Locate the cell with the specified text and output its (X, Y) center coordinate. 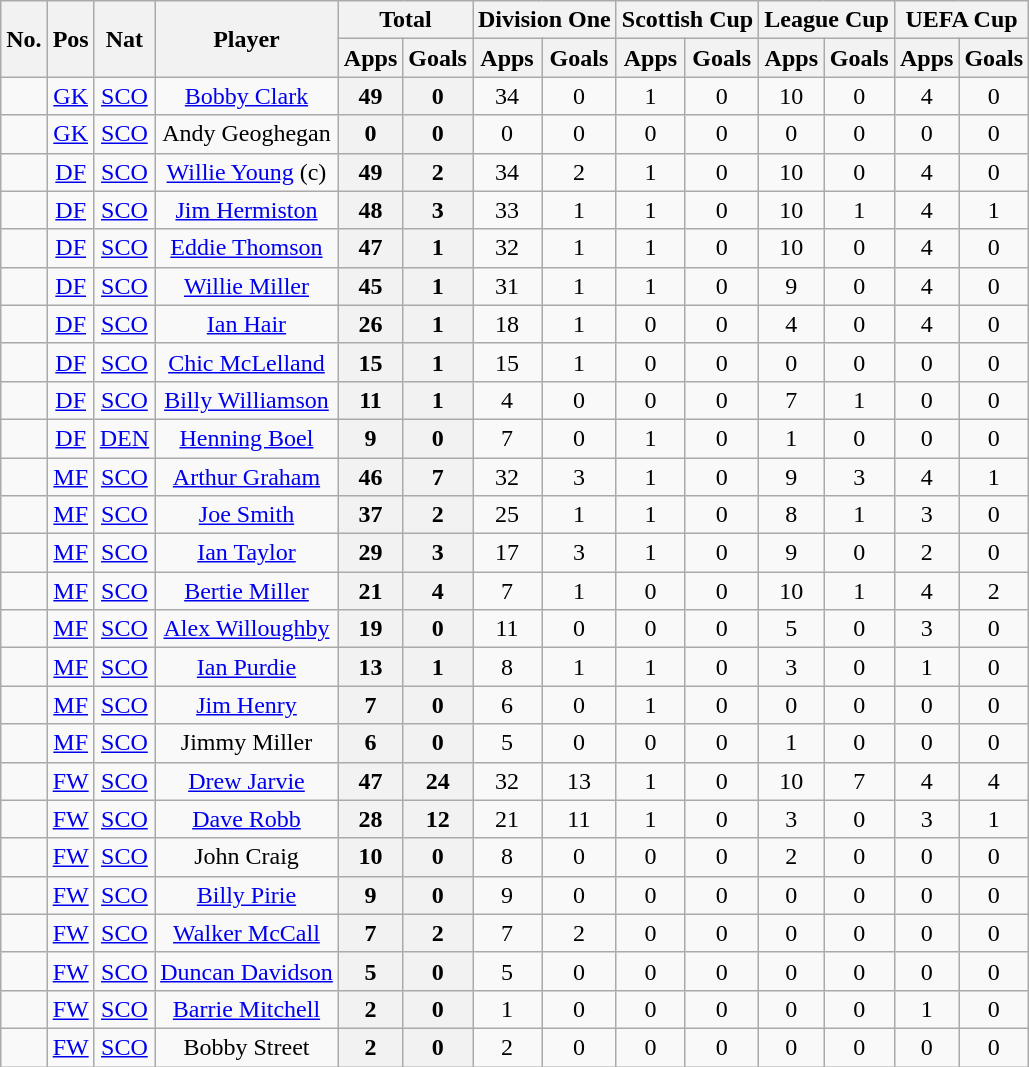
Division One (544, 20)
Alex Willoughby (247, 629)
25 (506, 515)
Joe Smith (247, 515)
Scottish Cup (687, 20)
46 (370, 477)
33 (506, 210)
Ian Purdie (247, 667)
Jimmy Miller (247, 743)
Duncan Davidson (247, 971)
Jim Hermiston (247, 210)
Willie Young (c) (247, 172)
12 (438, 819)
Eddie Thomson (247, 248)
48 (370, 210)
24 (438, 781)
Willie Miller (247, 286)
Arthur Graham (247, 477)
Drew Jarvie (247, 781)
45 (370, 286)
26 (370, 324)
Player (247, 39)
Bobby Clark (247, 96)
Barrie Mitchell (247, 1009)
Billy Pirie (247, 895)
Chic McLelland (247, 362)
DEN (124, 438)
Total (405, 20)
League Cup (827, 20)
Billy Williamson (247, 400)
31 (506, 286)
Ian Taylor (247, 553)
Walker McCall (247, 933)
Jim Henry (247, 705)
18 (506, 324)
UEFA Cup (961, 20)
Ian Hair (247, 324)
Andy Geoghegan (247, 134)
37 (370, 515)
17 (506, 553)
Pos (70, 39)
19 (370, 629)
28 (370, 819)
Henning Boel (247, 438)
Bertie Miller (247, 591)
29 (370, 553)
Nat (124, 39)
John Craig (247, 857)
No. (24, 39)
Bobby Street (247, 1047)
Dave Robb (247, 819)
